Provide the [X, Y] coordinate of the cell's center where the given text is located.  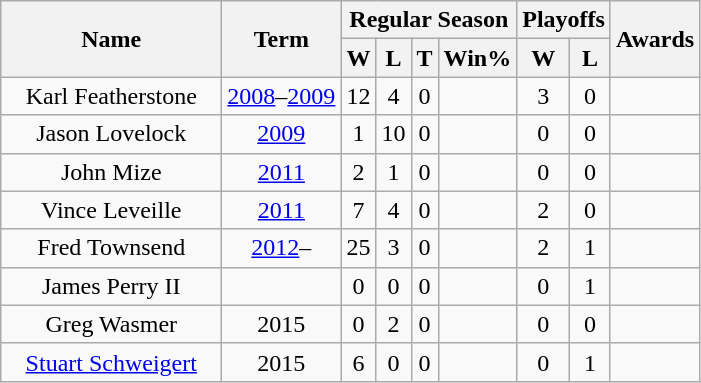
7 [358, 210]
6 [358, 362]
12 [358, 96]
Stuart Schweigert [112, 362]
Playoffs [564, 20]
25 [358, 248]
Vince Leveille [112, 210]
2008–2009 [282, 96]
James Perry II [112, 286]
Jason Lovelock [112, 134]
Regular Season [429, 20]
Win% [478, 58]
T [424, 58]
2012– [282, 248]
Name [112, 39]
Term [282, 39]
Awards [654, 39]
Greg Wasmer [112, 324]
10 [394, 134]
2009 [282, 134]
Karl Featherstone [112, 96]
Fred Townsend [112, 248]
John Mize [112, 172]
